Find where the given text appears and provide that cell's center as [X, Y] coordinate. 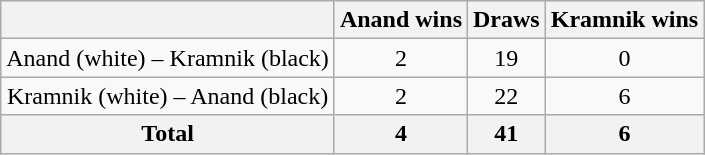
Kramnik (white) – Anand (black) [168, 96]
Kramnik wins [624, 20]
19 [507, 58]
Anand (white) – Kramnik (black) [168, 58]
Total [168, 134]
4 [400, 134]
41 [507, 134]
Draws [507, 20]
0 [624, 58]
Anand wins [400, 20]
22 [507, 96]
